From the cell containing the given text, extract its center point as (x, y) coordinate. 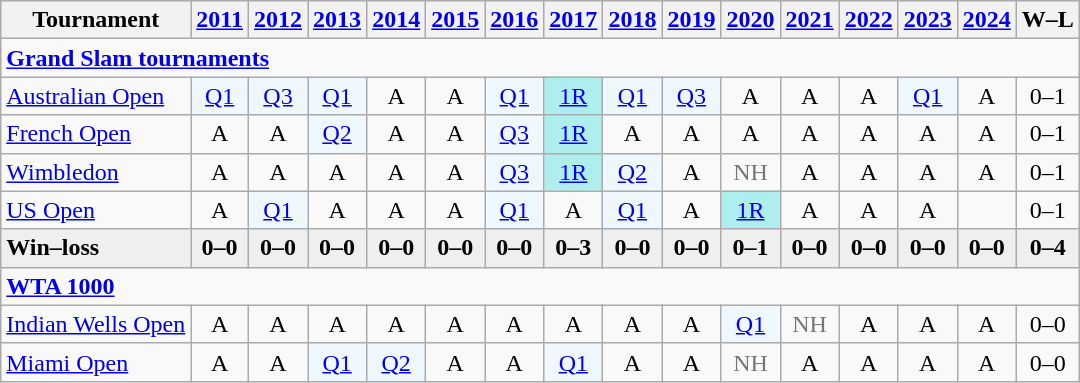
2015 (456, 20)
Grand Slam tournaments (540, 58)
Indian Wells Open (96, 324)
2018 (632, 20)
W–L (1048, 20)
Australian Open (96, 96)
2021 (810, 20)
Win–loss (96, 248)
2019 (692, 20)
WTA 1000 (540, 286)
2011 (220, 20)
2022 (868, 20)
Tournament (96, 20)
0–3 (574, 248)
2014 (396, 20)
French Open (96, 134)
2023 (928, 20)
2020 (750, 20)
2012 (278, 20)
2017 (574, 20)
Miami Open (96, 362)
US Open (96, 210)
Wimbledon (96, 172)
2024 (986, 20)
2013 (338, 20)
2016 (514, 20)
0–4 (1048, 248)
